Output the (X, Y) coordinate of the center of the cell containing the given text.  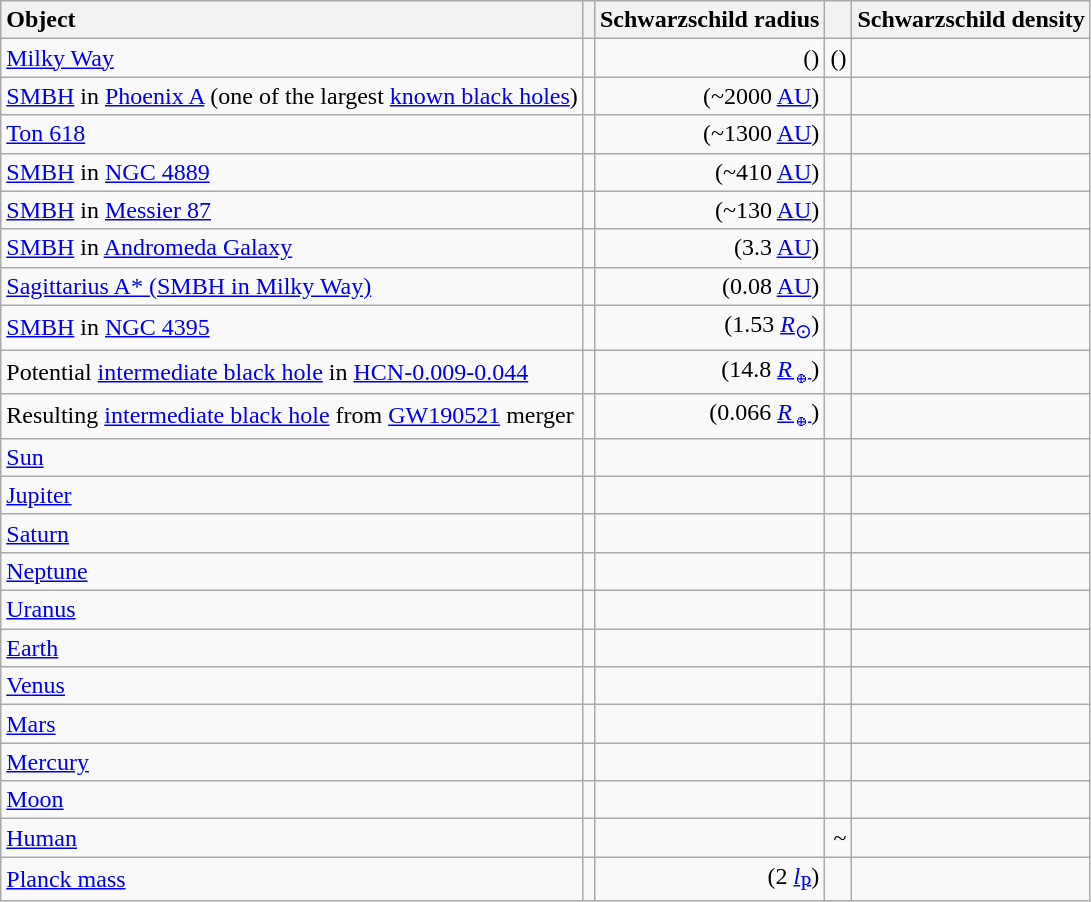
Mars (292, 724)
Human (292, 838)
(~2000 AU) (709, 96)
Moon (292, 800)
Saturn (292, 533)
Neptune (292, 571)
(0.066 R🜨) (709, 416)
(0.08 AU) (709, 286)
Jupiter (292, 495)
SMBH in Andromeda Galaxy (292, 248)
Sun (292, 457)
Milky Way (292, 58)
Potential intermediate black hole in HCN-0.009-0.044 (292, 372)
Earth (292, 648)
(3.3 AU) (709, 248)
SMBH in NGC 4889 (292, 172)
Schwarzschild radius (709, 20)
Resulting intermediate black hole from GW190521 merger (292, 416)
(~1300 AU) (709, 134)
SMBH in NGC 4395 (292, 327)
Venus (292, 686)
(2 lP) (709, 879)
Sagittarius A* (SMBH in Milky Way) (292, 286)
Object (292, 20)
~ (838, 838)
Planck mass (292, 879)
(~410 AU) (709, 172)
(1.53 R⊙) (709, 327)
Mercury (292, 762)
Ton 618 (292, 134)
(~130 AU) (709, 210)
Uranus (292, 610)
SMBH in Phoenix A (one of the largest known black holes) (292, 96)
(14.8 R🜨) (709, 372)
SMBH in Messier 87 (292, 210)
Schwarzschild density (971, 20)
